Search for the cell housing the specified text and yield its [X, Y] center coordinate. 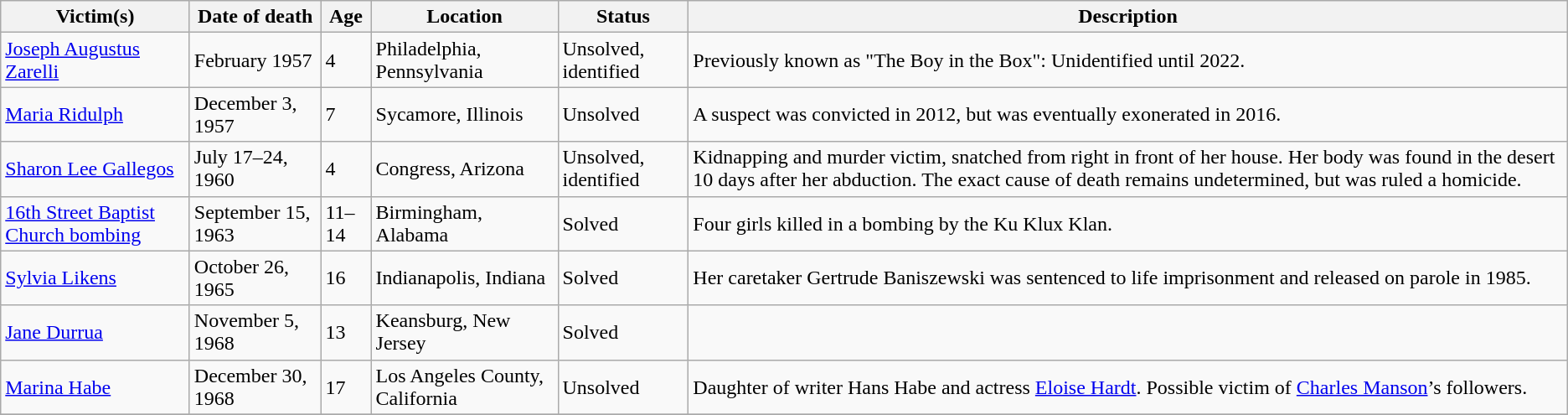
Philadelphia, Pennsylvania [464, 60]
October 26, 1965 [255, 278]
February 1957 [255, 60]
Indianapolis, Indiana [464, 278]
Victim(s) [95, 17]
Joseph Augustus Zarelli [95, 60]
December 30, 1968 [255, 387]
Description [1127, 17]
Marina Habe [95, 387]
November 5, 1968 [255, 332]
17 [346, 387]
Sharon Lee Gallegos [95, 169]
16 [346, 278]
Her caretaker Gertrude Baniszewski was sentenced to life imprisonment and released on parole in 1985. [1127, 278]
Status [623, 17]
11–14 [346, 223]
13 [346, 332]
September 15, 1963 [255, 223]
Four girls killed in a bombing by the Ku Klux Klan. [1127, 223]
July 17–24, 1960 [255, 169]
December 3, 1957 [255, 114]
Maria Ridulph [95, 114]
Age [346, 17]
Daughter of writer Hans Habe and actress Eloise Hardt. Possible victim of Charles Manson’s followers. [1127, 387]
Keansburg, New Jersey [464, 332]
Previously known as "The Boy in the Box": Unidentified until 2022. [1127, 60]
Sylvia Likens [95, 278]
Location [464, 17]
Jane Durrua [95, 332]
Sycamore, Illinois [464, 114]
16th Street Baptist Church bombing [95, 223]
Birmingham, Alabama [464, 223]
Los Angeles County, California [464, 387]
Date of death [255, 17]
A suspect was convicted in 2012, but was eventually exonerated in 2016. [1127, 114]
Congress, Arizona [464, 169]
7 [346, 114]
